Extract the [x, y] coordinate from the center of the cell holding the provided text.  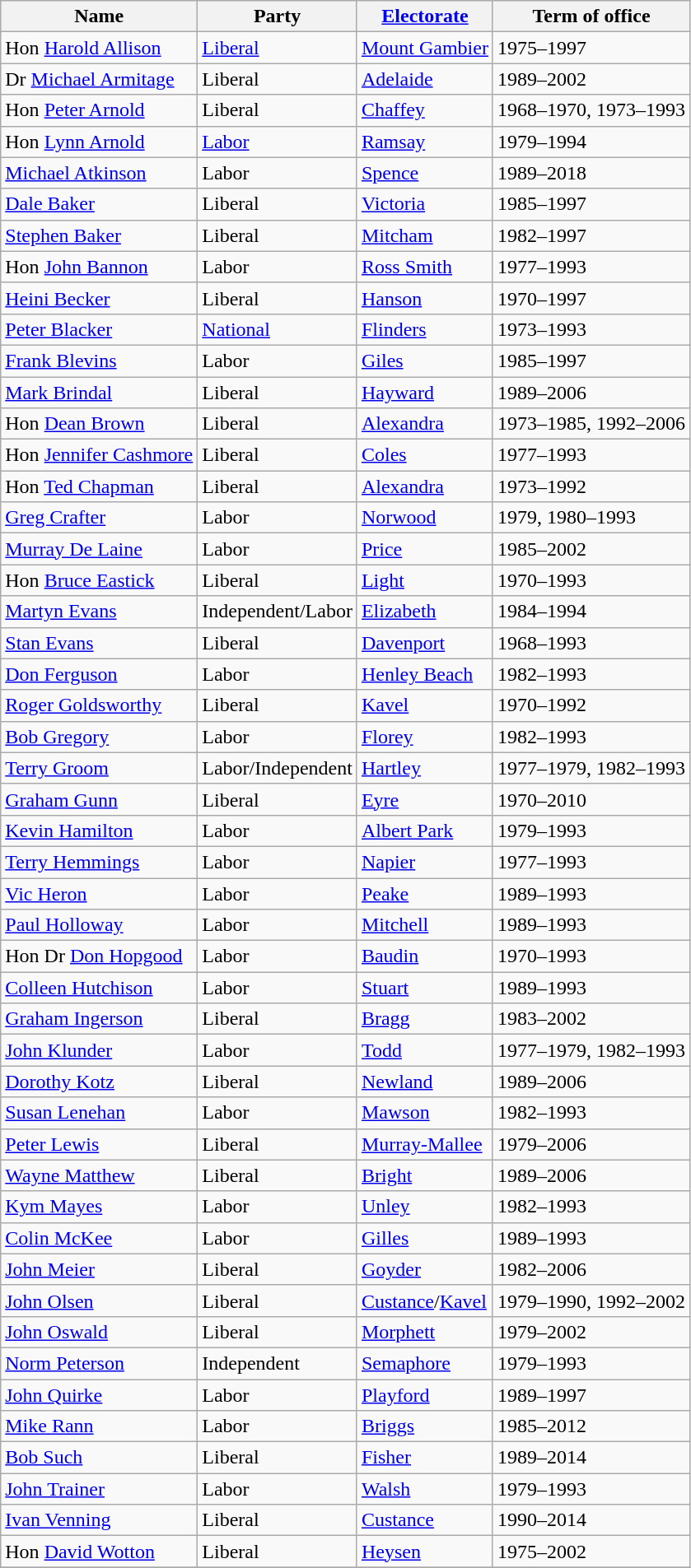
Flinders [425, 329]
Newland [425, 1082]
Napier [425, 862]
1979–1990, 1992–2002 [591, 1300]
Baudin [425, 956]
Graham Ingerson [99, 1019]
1989–2002 [591, 79]
Mawson [425, 1113]
Custance [425, 1520]
Price [425, 549]
Mark Brindal [99, 393]
Todd [425, 1050]
1979–2002 [591, 1332]
Victoria [425, 204]
Don Ferguson [99, 674]
Hon Lynn Arnold [99, 142]
Term of office [591, 16]
Gilles [425, 1238]
1989–2014 [591, 1458]
Hon Jennifer Cashmore [99, 455]
1968–1970, 1973–1993 [591, 110]
Murray-Mallee [425, 1144]
Walsh [425, 1489]
Goyder [425, 1269]
Morphett [425, 1332]
Mitcham [425, 235]
Mitchell [425, 925]
Graham Gunn [99, 799]
Susan Lenehan [99, 1113]
Briggs [425, 1426]
John Klunder [99, 1050]
Michael Atkinson [99, 173]
Colleen Hutchison [99, 988]
1975–1997 [591, 48]
Mike Rann [99, 1426]
Dale Baker [99, 204]
Elizabeth [425, 612]
Hon Dr Don Hopgood [99, 956]
1989–2018 [591, 173]
Ross Smith [425, 267]
1970–2010 [591, 799]
Hartley [425, 768]
Norm Peterson [99, 1363]
Bob Gregory [99, 737]
Davenport [425, 643]
Stuart [425, 988]
Eyre [425, 799]
1985–2012 [591, 1426]
1979–2006 [591, 1144]
Vic Heron [99, 893]
Hon Bruce Eastick [99, 580]
Party [278, 16]
Ivan Venning [99, 1520]
John Meier [99, 1269]
Electorate [425, 16]
Hon Dean Brown [99, 424]
Roger Goldsworthy [99, 705]
Spence [425, 173]
National [278, 329]
Paul Holloway [99, 925]
Frank Blevins [99, 361]
Murray De Laine [99, 549]
Ramsay [425, 142]
Hanson [425, 298]
Peter Lewis [99, 1144]
1985–2002 [591, 549]
Terry Hemmings [99, 862]
John Trainer [99, 1489]
Hon David Wotton [99, 1552]
Stan Evans [99, 643]
Kevin Hamilton [99, 831]
Florey [425, 737]
Martyn Evans [99, 612]
1979–1994 [591, 142]
1983–2002 [591, 1019]
Dorothy Kotz [99, 1082]
Hon Ted Chapman [99, 486]
1973–1992 [591, 486]
Independent/Labor [278, 612]
Hon John Bannon [99, 267]
Stephen Baker [99, 235]
Bright [425, 1175]
Playford [425, 1395]
Coles [425, 455]
Mount Gambier [425, 48]
Albert Park [425, 831]
Colin McKee [99, 1238]
John Oswald [99, 1332]
Kym Mayes [99, 1207]
Heini Becker [99, 298]
1975–2002 [591, 1552]
Dr Michael Armitage [99, 79]
John Olsen [99, 1300]
Peter Blacker [99, 329]
Name [99, 16]
Chaffey [425, 110]
Fisher [425, 1458]
Terry Groom [99, 768]
1982–2006 [591, 1269]
Hon Peter Arnold [99, 110]
Norwood [425, 518]
Bragg [425, 1019]
Custance/Kavel [425, 1300]
1973–1985, 1992–2006 [591, 424]
1973–1993 [591, 329]
Hon Harold Allison [99, 48]
1970–1992 [591, 705]
Bob Such [99, 1458]
Light [425, 580]
1989–1997 [591, 1395]
Kavel [425, 705]
Semaphore [425, 1363]
1990–2014 [591, 1520]
1982–1997 [591, 235]
Wayne Matthew [99, 1175]
Henley Beach [425, 674]
1979, 1980–1993 [591, 518]
Giles [425, 361]
Unley [425, 1207]
Labor/Independent [278, 768]
1968–1993 [591, 643]
Hayward [425, 393]
John Quirke [99, 1395]
Heysen [425, 1552]
Peake [425, 893]
Greg Crafter [99, 518]
1984–1994 [591, 612]
Adelaide [425, 79]
1970–1997 [591, 298]
Independent [278, 1363]
